Provide the [x, y] coordinate of the cell's center where the given text is located.  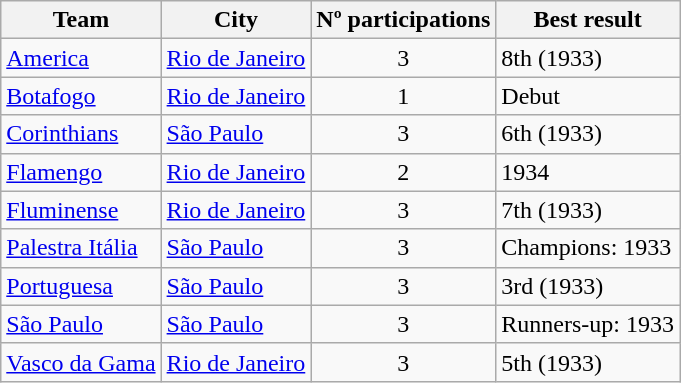
Best result [588, 20]
Portuguesa [81, 286]
Runners-up: 1933 [588, 324]
Botafogo [81, 96]
Corinthians [81, 134]
3rd (1933) [588, 286]
5th (1933) [588, 362]
8th (1933) [588, 58]
2 [404, 172]
Nº participations [404, 20]
Vasco da Gama [81, 362]
City [236, 20]
Debut [588, 96]
1 [404, 96]
Flamengo [81, 172]
1934 [588, 172]
Fluminense [81, 210]
6th (1933) [588, 134]
7th (1933) [588, 210]
America [81, 58]
Palestra Itália [81, 248]
Champions: 1933 [588, 248]
Team [81, 20]
